Search for the cell housing the specified text and yield its (x, y) center coordinate. 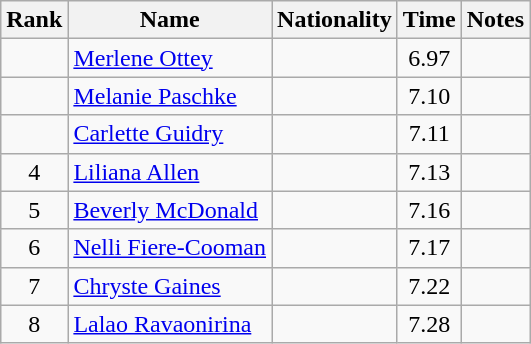
7.17 (429, 248)
7.10 (429, 96)
4 (34, 172)
5 (34, 210)
Melanie Paschke (170, 96)
Rank (34, 20)
7.16 (429, 210)
7.11 (429, 134)
Lalao Ravaonirina (170, 324)
Notes (495, 20)
Name (170, 20)
7.22 (429, 286)
Beverly McDonald (170, 210)
6 (34, 248)
7.13 (429, 172)
Chryste Gaines (170, 286)
7 (34, 286)
7.28 (429, 324)
6.97 (429, 58)
Time (429, 20)
Carlette Guidry (170, 134)
Nelli Fiere-Cooman (170, 248)
8 (34, 324)
Nationality (335, 20)
Merlene Ottey (170, 58)
Liliana Allen (170, 172)
